Locate the cell with the specified text and output its (x, y) center coordinate. 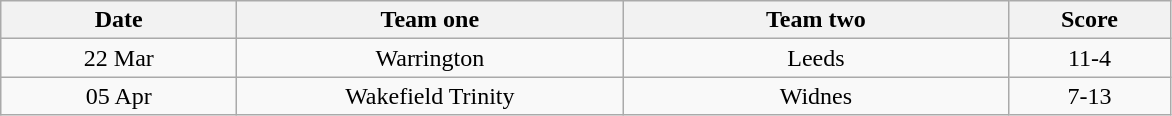
Leeds (816, 58)
Wakefield Trinity (430, 96)
Team two (816, 20)
7-13 (1090, 96)
05 Apr (119, 96)
11-4 (1090, 58)
Warrington (430, 58)
Widnes (816, 96)
22 Mar (119, 58)
Team one (430, 20)
Score (1090, 20)
Date (119, 20)
